Find where the given text appears and provide that cell's center as (x, y) coordinate. 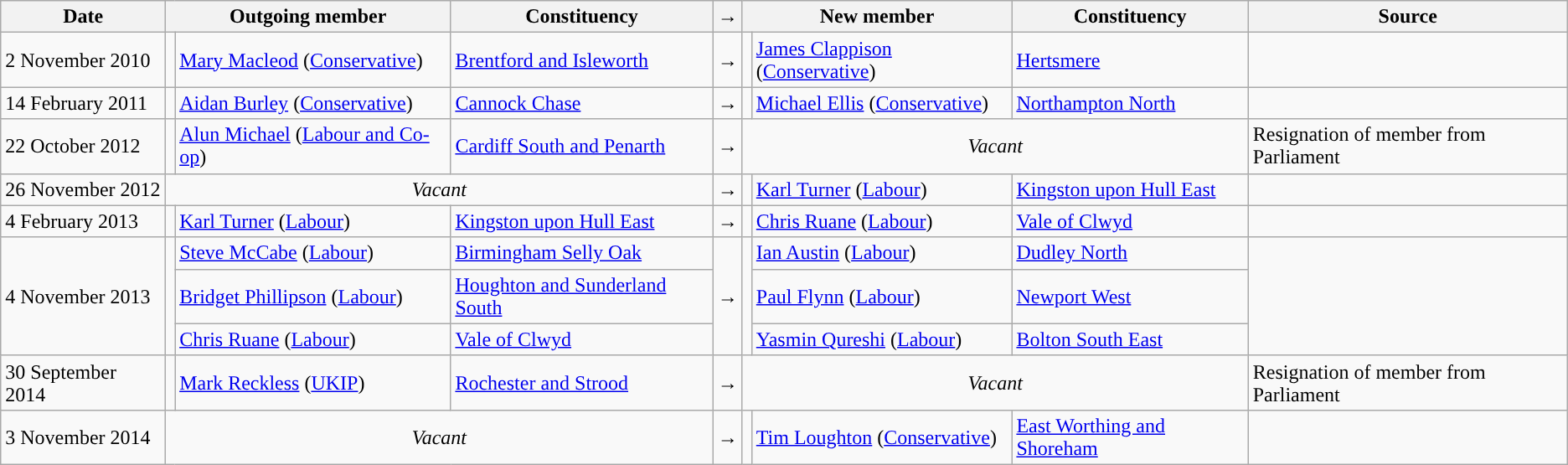
30 September 2014 (84, 382)
East Worthing and Shoreham (1130, 437)
New member (877, 17)
26 November 2012 (84, 189)
Michael Ellis (Conservative) (881, 103)
Outgoing member (308, 17)
Cardiff South and Penarth (581, 146)
14 February 2011 (84, 103)
Bridget Phillipson (Labour) (313, 297)
Newport West (1130, 297)
Brentford and Isleworth (581, 60)
Birmingham Selly Oak (581, 253)
Mary Macleod (Conservative) (313, 60)
Bolton South East (1130, 339)
3 November 2014 (84, 437)
Northampton North (1130, 103)
Dudley North (1130, 253)
Steve McCabe (Labour) (313, 253)
Hertsmere (1130, 60)
Mark Reckless (UKIP) (313, 382)
22 October 2012 (84, 146)
2 November 2010 (84, 60)
Alun Michael (Labour and Co-op) (313, 146)
James Clappison (Conservative) (881, 60)
Rochester and Strood (581, 382)
4 November 2013 (84, 297)
Tim Loughton (Conservative) (881, 437)
Yasmin Qureshi (Labour) (881, 339)
Cannock Chase (581, 103)
Ian Austin (Labour) (881, 253)
Date (84, 17)
Aidan Burley (Conservative) (313, 103)
Houghton and Sunderland South (581, 297)
4 February 2013 (84, 221)
Source (1407, 17)
Paul Flynn (Labour) (881, 297)
